Find where the given text appears and provide that cell's center as (x, y) coordinate. 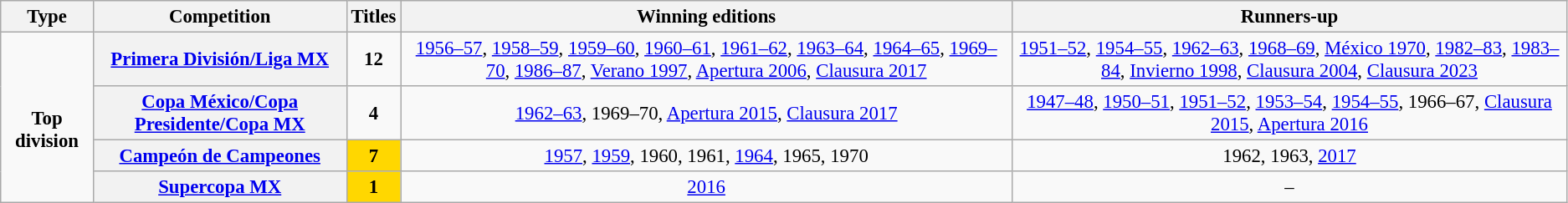
Type (47, 17)
1957, 1959, 1960, 1961, 1964, 1965, 1970 (706, 156)
1956–57, 1958–59, 1959–60, 1960–61, 1961–62, 1963–64, 1964–65, 1969–70, 1986–87, Verano 1997, Apertura 2006, Clausura 2017 (706, 60)
1962, 1963, 2017 (1290, 156)
4 (373, 114)
1 (373, 187)
– (1290, 187)
2016 (706, 187)
Runners-up (1290, 17)
Titles (373, 17)
12 (373, 60)
Competition (219, 17)
1962–63, 1969–70, Apertura 2015, Clausura 2017 (706, 114)
Copa México/Copa Presidente/Copa MX (219, 114)
Campeón de Campeones (219, 156)
Primera División/Liga MX (219, 60)
Supercopa MX (219, 187)
1947–48, 1950–51, 1951–52, 1953–54, 1954–55, 1966–67, Clausura 2015, Apertura 2016 (1290, 114)
1951–52, 1954–55, 1962–63, 1968–69, México 1970, 1982–83, 1983–84, Invierno 1998, Clausura 2004, Clausura 2023 (1290, 60)
7 (373, 156)
Winning editions (706, 17)
Top division (47, 118)
